Capture the cell that displays the provided text and extract its (X, Y) central coordinate. 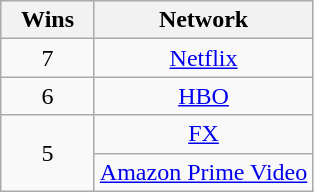
Amazon Prime Video (203, 172)
Network (203, 20)
Wins (48, 20)
HBO (203, 96)
Netflix (203, 58)
7 (48, 58)
FX (203, 134)
5 (48, 153)
6 (48, 96)
